Extract the [X, Y] coordinate from the center of the cell holding the provided text.  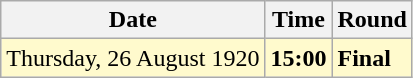
Thursday, 26 August 1920 [133, 58]
15:00 [298, 58]
Round [372, 20]
Final [372, 58]
Date [133, 20]
Time [298, 20]
